Determine the [x, y] coordinate at the center of the cell enclosing the given text.  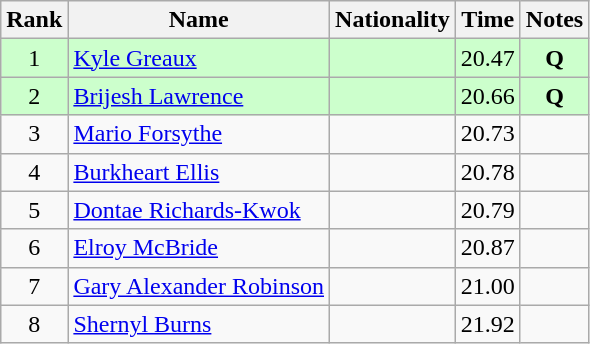
20.66 [488, 96]
3 [34, 134]
6 [34, 248]
20.73 [488, 134]
20.47 [488, 58]
Burkheart Ellis [199, 172]
Kyle Greaux [199, 58]
7 [34, 286]
Nationality [393, 20]
Time [488, 20]
Shernyl Burns [199, 324]
5 [34, 210]
Brijesh Lawrence [199, 96]
Rank [34, 20]
Elroy McBride [199, 248]
20.79 [488, 210]
Gary Alexander Robinson [199, 286]
21.92 [488, 324]
4 [34, 172]
Notes [554, 20]
21.00 [488, 286]
1 [34, 58]
8 [34, 324]
Dontae Richards-Kwok [199, 210]
20.87 [488, 248]
20.78 [488, 172]
2 [34, 96]
Mario Forsythe [199, 134]
Name [199, 20]
